Return the (x, y) coordinate for the center point of the cell that contains the specified text.  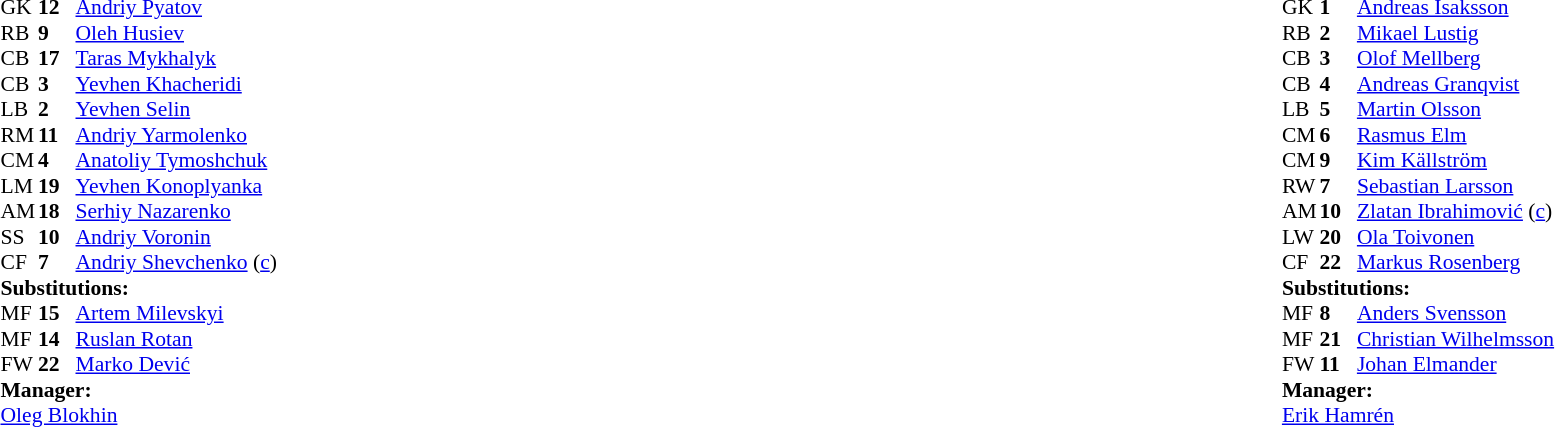
Anders Svensson (1456, 313)
19 (57, 186)
Andriy Shevchenko (c) (176, 263)
Andriy Yarmolenko (176, 135)
Artem Milevskyi (176, 313)
Andriy Voronin (176, 237)
Oleh Husiev (176, 33)
Yevhen Khacheridi (176, 84)
Anatoliy Tymoshchuk (176, 161)
6 (1338, 135)
17 (57, 59)
Zlatan Ibrahimović (c) (1456, 211)
LM (19, 186)
Rasmus Elm (1456, 135)
8 (1338, 313)
Yevhen Selin (176, 109)
Serhiy Nazarenko (176, 211)
Johan Elmander (1456, 365)
Mikael Lustig (1456, 33)
Martin Olsson (1456, 109)
21 (1338, 339)
Ruslan Rotan (176, 339)
RW (1301, 186)
20 (1338, 237)
18 (57, 211)
SS (19, 237)
Andreas Granqvist (1456, 84)
Kim Källström (1456, 161)
5 (1338, 109)
Yevhen Konoplyanka (176, 186)
LW (1301, 237)
Olof Mellberg (1456, 59)
Christian Wilhelmsson (1456, 339)
Taras Mykhalyk (176, 59)
RM (19, 135)
14 (57, 339)
Marko Dević (176, 365)
Sebastian Larsson (1456, 186)
15 (57, 313)
Ola Toivonen (1456, 237)
Markus Rosenberg (1456, 263)
